Determine the [x, y] coordinate at the center of the cell enclosing the given text.  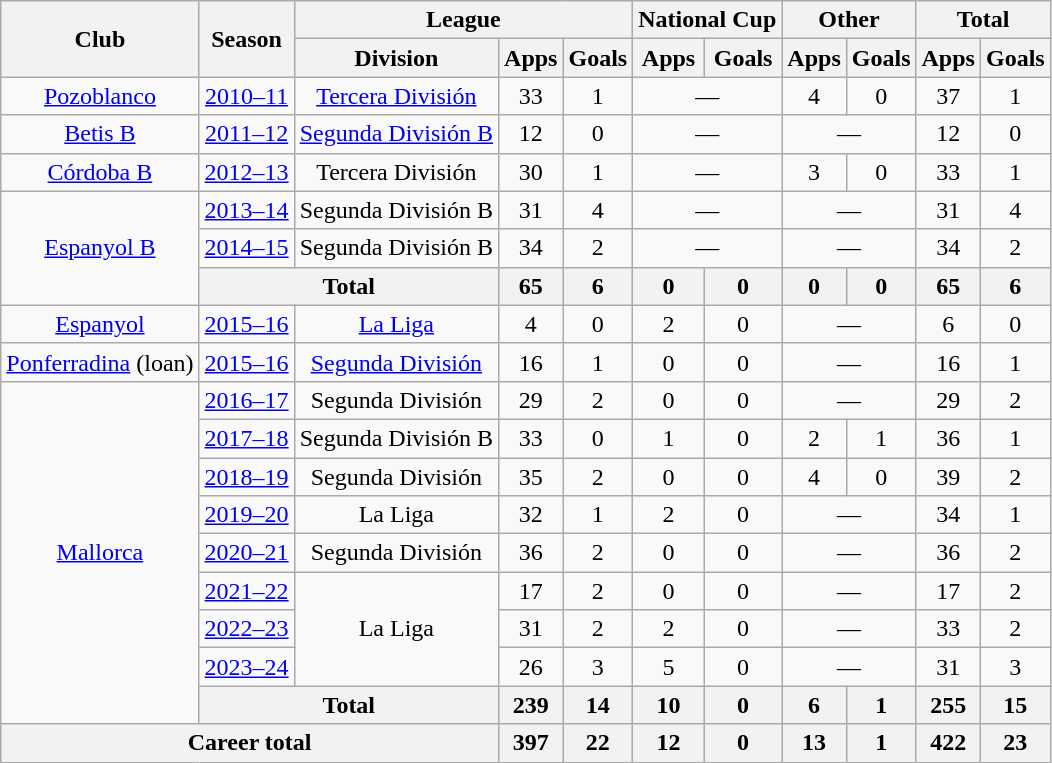
255 [948, 705]
14 [598, 705]
League [464, 20]
2022–23 [246, 629]
5 [669, 667]
2019–20 [246, 515]
Division [396, 58]
26 [531, 667]
35 [531, 477]
15 [1015, 705]
2014–15 [246, 248]
2023–24 [246, 667]
37 [948, 96]
422 [948, 743]
2012–13 [246, 172]
397 [531, 743]
Other [849, 20]
23 [1015, 743]
2010–11 [246, 96]
2017–18 [246, 438]
2011–12 [246, 134]
32 [531, 515]
Ponferradina (loan) [100, 362]
22 [598, 743]
2013–14 [246, 210]
2016–17 [246, 400]
Pozoblanco [100, 96]
2021–22 [246, 591]
Córdoba B [100, 172]
Betis B [100, 134]
2018–19 [246, 477]
13 [814, 743]
Club [100, 39]
39 [948, 477]
Career total [250, 743]
10 [669, 705]
30 [531, 172]
Season [246, 39]
Mallorca [100, 552]
National Cup [708, 20]
Espanyol B [100, 248]
2020–21 [246, 553]
239 [531, 705]
Espanyol [100, 324]
